Locate the cell with the specified text and output its (X, Y) center coordinate. 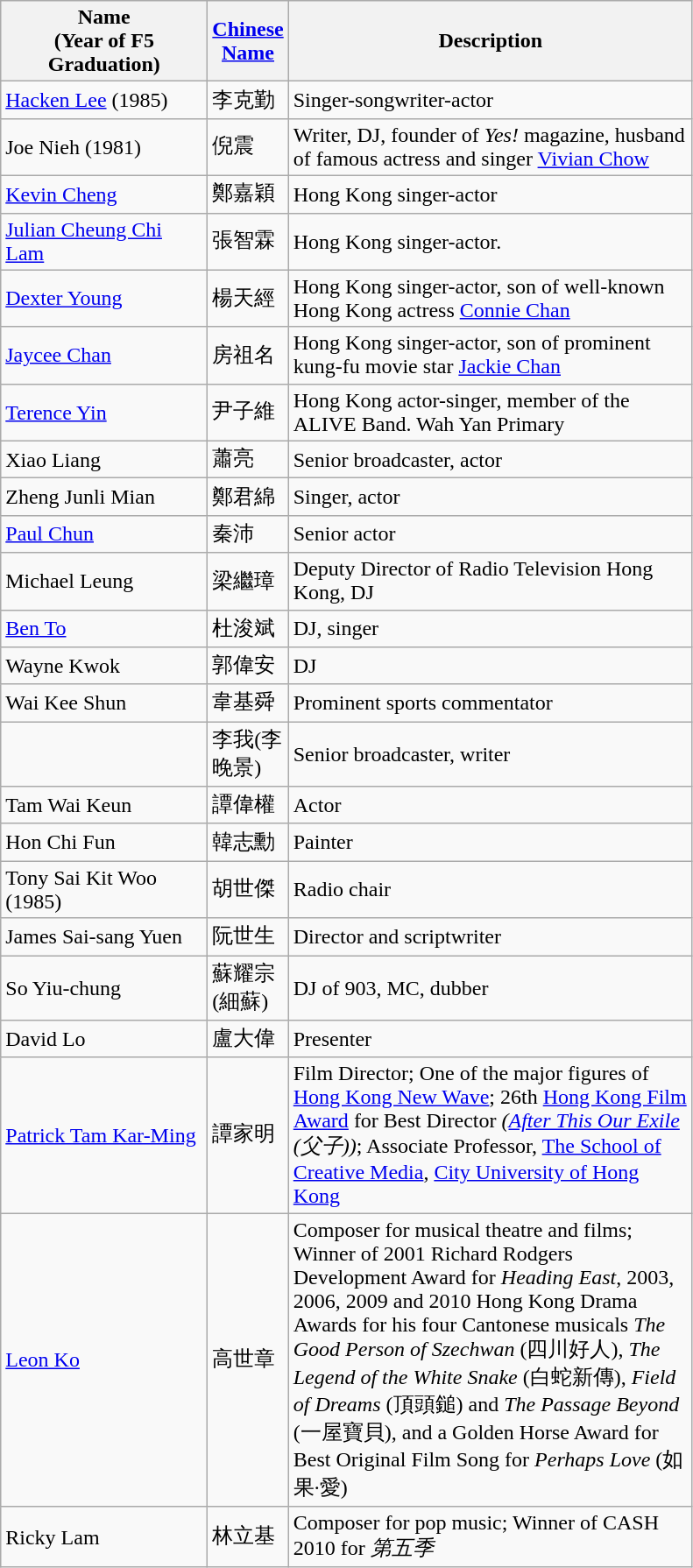
DJ, singer (491, 629)
Jaycee Chan (104, 356)
Ricky Lam (104, 1537)
DJ (491, 666)
胡世傑 (248, 890)
Terence Yin (104, 412)
Hong Kong singer-actor (491, 194)
Patrick Tam Kar-Ming (104, 1135)
Joe Nieh (1981) (104, 147)
倪震 (248, 147)
David Lo (104, 1039)
譚偉權 (248, 806)
Michael Leung (104, 582)
蕭亮 (248, 459)
Description (491, 41)
Kevin Cheng (104, 194)
Hong Kong actor-singer, member of the ALIVE Band. Wah Yan Primary (491, 412)
Tam Wai Keun (104, 806)
Actor (491, 806)
Senior actor (491, 534)
韋基舜 (248, 703)
Prominent sports commentator (491, 703)
Leon Ko (104, 1360)
DJ of 903, MC, dubber (491, 987)
盧大偉 (248, 1039)
Senior broadcaster, writer (491, 754)
李我(李晚景) (248, 754)
阮世生 (248, 937)
Hong Kong singer-actor. (491, 242)
張智霖 (248, 242)
Director and scriptwriter (491, 937)
鄭嘉穎 (248, 194)
Wayne Kwok (104, 666)
Senior broadcaster, actor (491, 459)
Hacken Lee (1985) (104, 100)
Julian Cheung Chi Lam (104, 242)
譚家明 (248, 1135)
Singer, actor (491, 498)
Hong Kong singer-actor, son of prominent kung-fu movie star Jackie Chan (491, 356)
鄭君綿 (248, 498)
Hong Kong singer-actor, son of well-known Hong Kong actress Connie Chan (491, 298)
Presenter (491, 1039)
秦沛 (248, 534)
尹子維 (248, 412)
Painter (491, 843)
Radio chair (491, 890)
Singer-songwriter-actor (491, 100)
房祖名 (248, 356)
李克勤 (248, 100)
林立基 (248, 1537)
Writer, DJ, founder of Yes! magazine, husband of famous actress and singer Vivian Chow (491, 147)
楊天經 (248, 298)
Composer for pop music; Winner of CASH 2010 for 第五季 (491, 1537)
杜浚斌 (248, 629)
Ben To (104, 629)
郭偉安 (248, 666)
So Yiu-chung (104, 987)
Xiao Liang (104, 459)
Zheng Junli Mian (104, 498)
Tony Sai Kit Woo (1985) (104, 890)
Name(Year of F5 Graduation) (104, 41)
James Sai-sang Yuen (104, 937)
Dexter Young (104, 298)
蘇耀宗(細蘇) (248, 987)
梁繼璋 (248, 582)
Wai Kee Shun (104, 703)
Paul Chun (104, 534)
韓志勳 (248, 843)
Chinese Name (248, 41)
Deputy Director of Radio Television Hong Kong, DJ (491, 582)
高世章 (248, 1360)
Hon Chi Fun (104, 843)
